Detect which cell encompasses the target text, then output its (x, y) center coordinate. 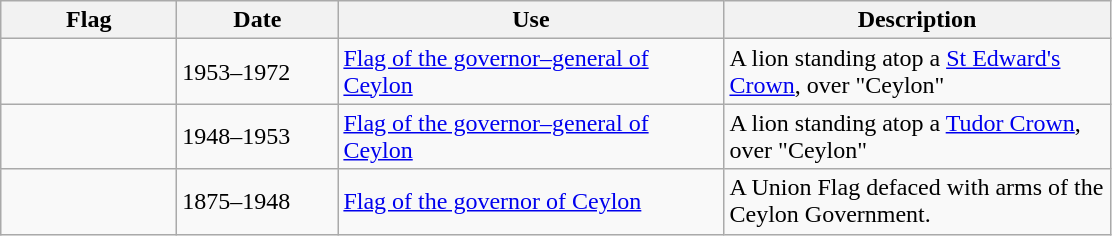
Flag (89, 20)
Flag of the governor of Ceylon (531, 202)
Description (917, 20)
Date (258, 20)
1953–1972 (258, 72)
1948–1953 (258, 136)
A lion standing atop a Tudor Crown, over "Ceylon" (917, 136)
1875–1948 (258, 202)
A lion standing atop a St Edward's Crown, over "Ceylon" (917, 72)
Use (531, 20)
A Union Flag defaced with arms of the Ceylon Government. (917, 202)
